Identify which cell holds the provided text, then report its [x, y] central coordinate. 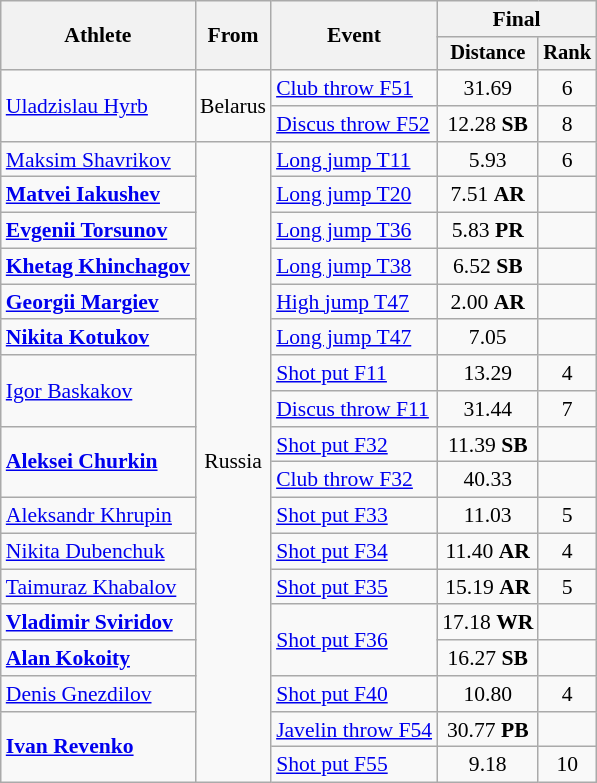
Long jump T11 [354, 160]
Distance [488, 54]
Igor Baskakov [98, 390]
Shot put F36 [354, 640]
Aleksei Churkin [98, 462]
2.00 AR [488, 302]
Javelin throw F54 [354, 730]
Ivan Revenko [98, 748]
Rank [567, 54]
Shot put F33 [354, 516]
From [233, 36]
Denis Gnezdilov [98, 694]
Evgenii Torsunov [98, 231]
12.28 SB [488, 124]
31.44 [488, 409]
30.77 PB [488, 730]
9.18 [488, 765]
Khetag Khinchagov [98, 267]
5.93 [488, 160]
11.39 SB [488, 445]
10.80 [488, 694]
Shot put F55 [354, 765]
7 [567, 409]
Club throw F51 [354, 88]
Matvei Iakushev [98, 195]
16.27 SB [488, 658]
Athlete [98, 36]
Russia [233, 462]
Georgii Margiev [98, 302]
Shot put F34 [354, 552]
Aleksandr Khrupin [98, 516]
Shot put F32 [354, 445]
7.05 [488, 338]
Shot put F35 [354, 587]
Uladzislau Hyrb [98, 106]
Discus throw F11 [354, 409]
Taimuraz Khabalov [98, 587]
11.40 AR [488, 552]
Nikita Kotukov [98, 338]
Long jump T20 [354, 195]
Maksim Shavrikov [98, 160]
8 [567, 124]
Long jump T47 [354, 338]
17.18 WR [488, 623]
Belarus [233, 106]
Nikita Dubenchuk [98, 552]
Long jump T38 [354, 267]
Shot put F40 [354, 694]
6.52 SB [488, 267]
Vladimir Sviridov [98, 623]
5.83 PR [488, 231]
Alan Kokoity [98, 658]
7.51 AR [488, 195]
High jump T47 [354, 302]
15.19 AR [488, 587]
Club throw F32 [354, 480]
31.69 [488, 88]
Event [354, 36]
Long jump T36 [354, 231]
Shot put F11 [354, 373]
Discus throw F52 [354, 124]
40.33 [488, 480]
Final [516, 19]
10 [567, 765]
11.03 [488, 516]
13.29 [488, 373]
